Scan for the cell matching the given text and deliver its [X, Y] coordinate at center. 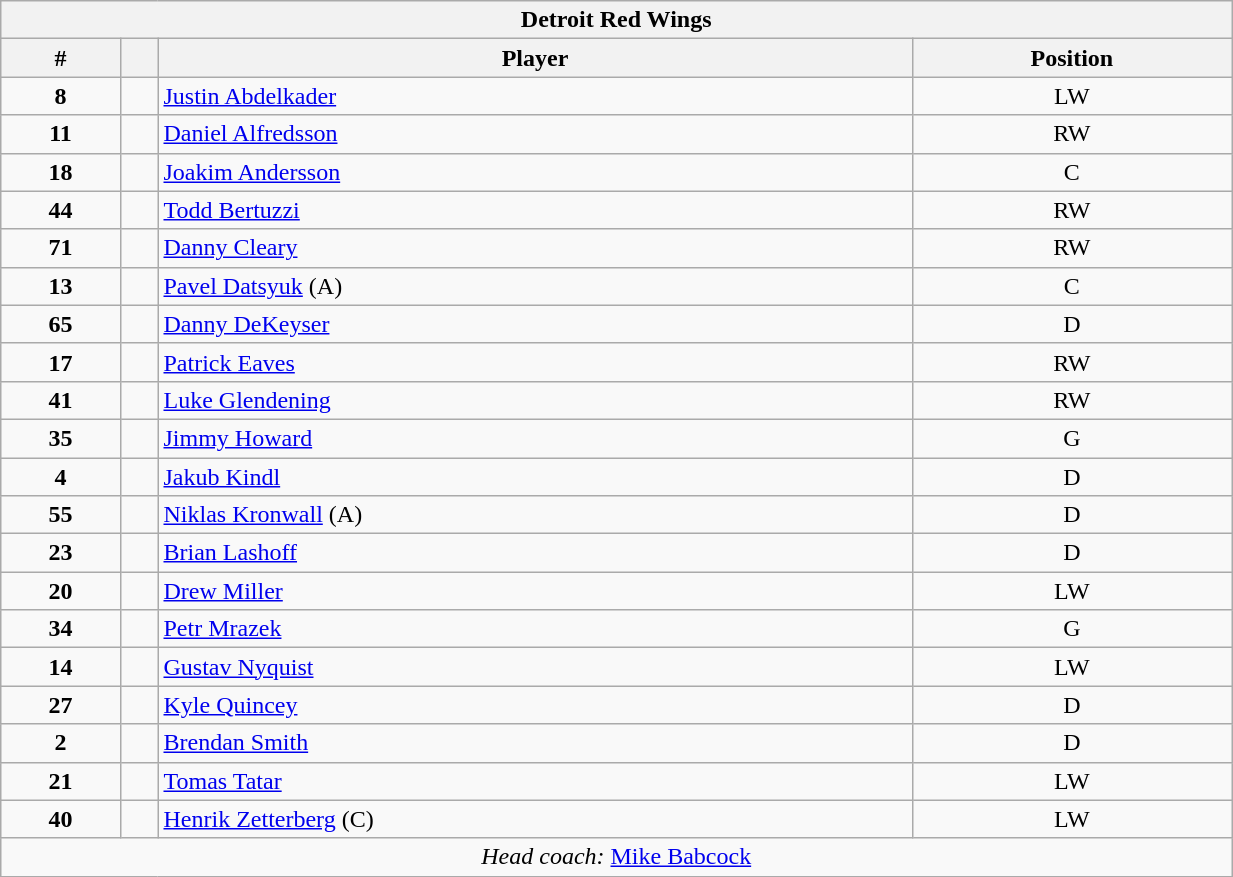
Position [1072, 58]
Brendan Smith [535, 743]
# [61, 58]
4 [61, 477]
Daniel Alfredsson [535, 134]
17 [61, 362]
8 [61, 96]
35 [61, 438]
Jimmy Howard [535, 438]
Luke Glendening [535, 400]
40 [61, 819]
Niklas Kronwall (A) [535, 515]
Justin Abdelkader [535, 96]
14 [61, 667]
Player [535, 58]
Tomas Tatar [535, 781]
71 [61, 248]
11 [61, 134]
41 [61, 400]
Detroit Red Wings [616, 20]
Drew Miller [535, 591]
2 [61, 743]
13 [61, 286]
Jakub Kindl [535, 477]
Kyle Quincey [535, 705]
23 [61, 553]
Todd Bertuzzi [535, 210]
18 [61, 172]
Gustav Nyquist [535, 667]
55 [61, 515]
Danny DeKeyser [535, 324]
Joakim Andersson [535, 172]
Danny Cleary [535, 248]
Brian Lashoff [535, 553]
Patrick Eaves [535, 362]
Petr Mrazek [535, 629]
34 [61, 629]
65 [61, 324]
21 [61, 781]
Pavel Datsyuk (A) [535, 286]
44 [61, 210]
Head coach: Mike Babcock [616, 857]
20 [61, 591]
Henrik Zetterberg (C) [535, 819]
27 [61, 705]
